Locate the cell with the specified text and output its (x, y) center coordinate. 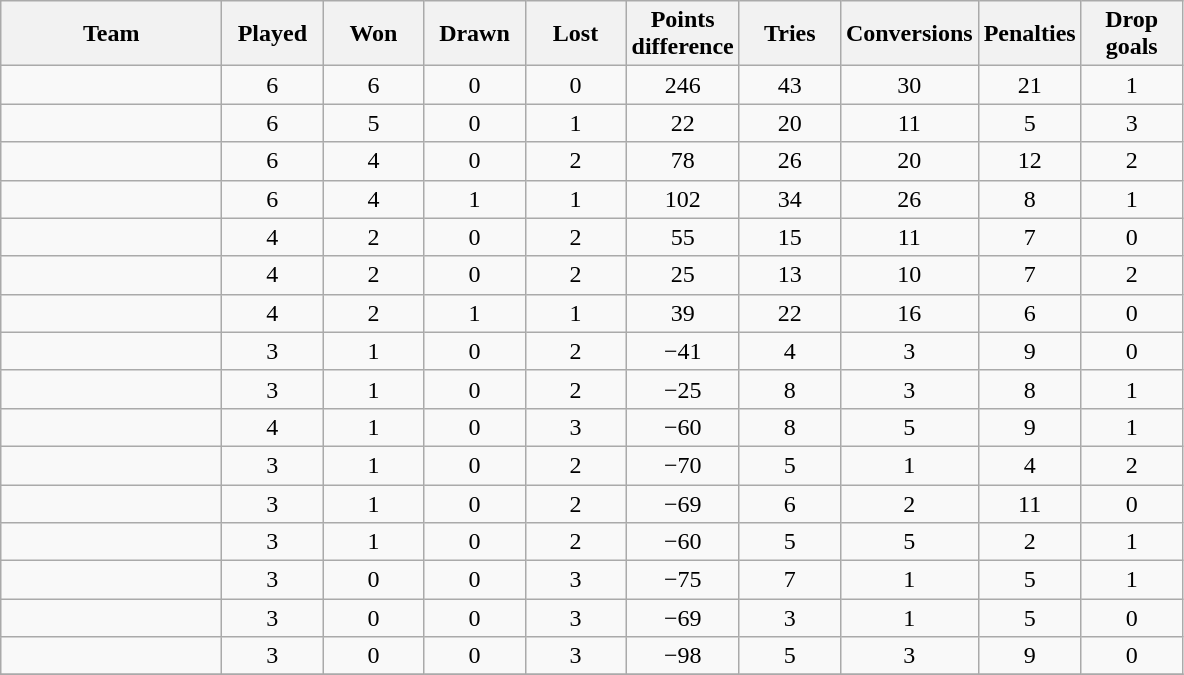
−25 (682, 389)
−41 (682, 351)
102 (682, 199)
21 (1030, 85)
34 (790, 199)
Won (374, 34)
Drawn (474, 34)
−70 (682, 465)
12 (1030, 161)
16 (909, 313)
78 (682, 161)
Tries (790, 34)
25 (682, 275)
Penalties (1030, 34)
39 (682, 313)
15 (790, 237)
246 (682, 85)
30 (909, 85)
Drop goals (1132, 34)
43 (790, 85)
55 (682, 237)
Lost (576, 34)
Conversions (909, 34)
Played (272, 34)
−75 (682, 580)
13 (790, 275)
Pointsdifference (682, 34)
−98 (682, 656)
10 (909, 275)
Team (112, 34)
